Return the [X, Y] coordinate for the center point of the cell that contains the specified text.  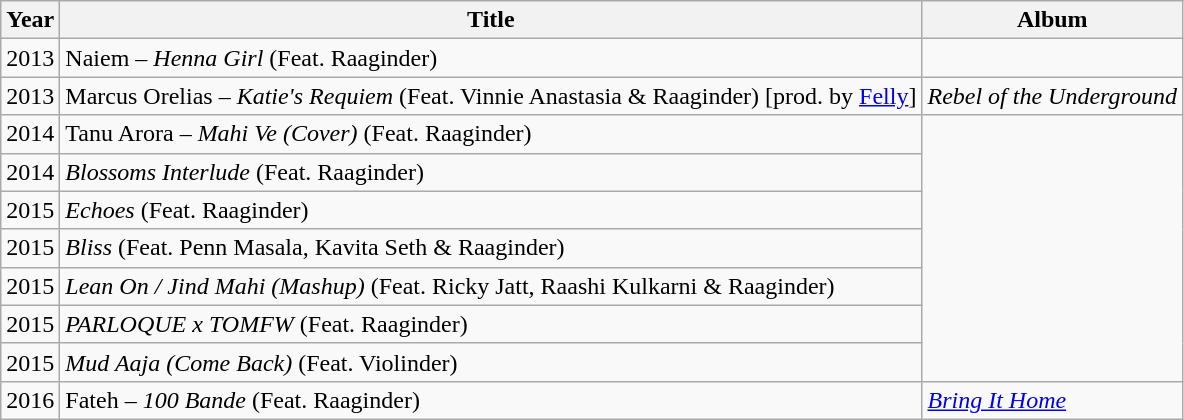
Rebel of the Underground [1052, 96]
Blossoms Interlude (Feat. Raaginder) [491, 172]
Year [30, 20]
Echoes (Feat. Raaginder) [491, 210]
Tanu Arora – Mahi Ve (Cover) (Feat. Raaginder) [491, 134]
Naiem – Henna Girl (Feat. Raaginder) [491, 58]
Marcus Orelias – Katie's Requiem (Feat. Vinnie Anastasia & Raaginder) [prod. by Felly] [491, 96]
Title [491, 20]
Album [1052, 20]
Lean On / Jind Mahi (Mashup) (Feat. Ricky Jatt, Raashi Kulkarni & Raaginder) [491, 286]
Bring It Home [1052, 400]
2016 [30, 400]
PARLOQUE x TOMFW (Feat. Raaginder) [491, 324]
Fateh – 100 Bande (Feat. Raaginder) [491, 400]
Bliss (Feat. Penn Masala, Kavita Seth & Raaginder) [491, 248]
Mud Aaja (Come Back) (Feat. Violinder) [491, 362]
